From the cell containing the given text, extract its center point as [X, Y] coordinate. 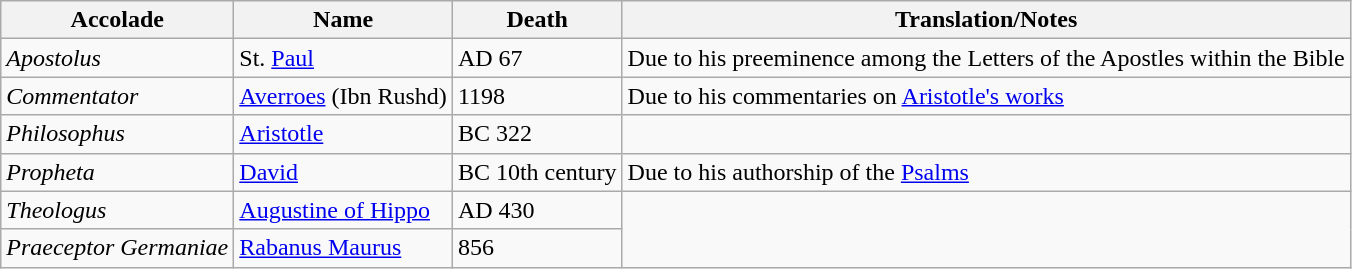
Name [344, 20]
Due to his authorship of the Psalms [986, 172]
BC 10th century [537, 172]
Theologus [118, 210]
BC 322 [537, 134]
Commentator [118, 96]
AD 430 [537, 210]
Due to his commentaries on Aristotle's works [986, 96]
Aristotle [344, 134]
Averroes (Ibn Rushd) [344, 96]
Philosophus [118, 134]
Propheta [118, 172]
Due to his preeminence among the Letters of the Apostles within the Bible [986, 58]
Accolade [118, 20]
Apostolus [118, 58]
Praeceptor Germaniae [118, 248]
David [344, 172]
856 [537, 248]
Translation/Notes [986, 20]
Death [537, 20]
AD 67 [537, 58]
Augustine of Hippo [344, 210]
1198 [537, 96]
St. Paul [344, 58]
Rabanus Maurus [344, 248]
